For the text-containing cell, return its midpoint in [X, Y] coordinate format. 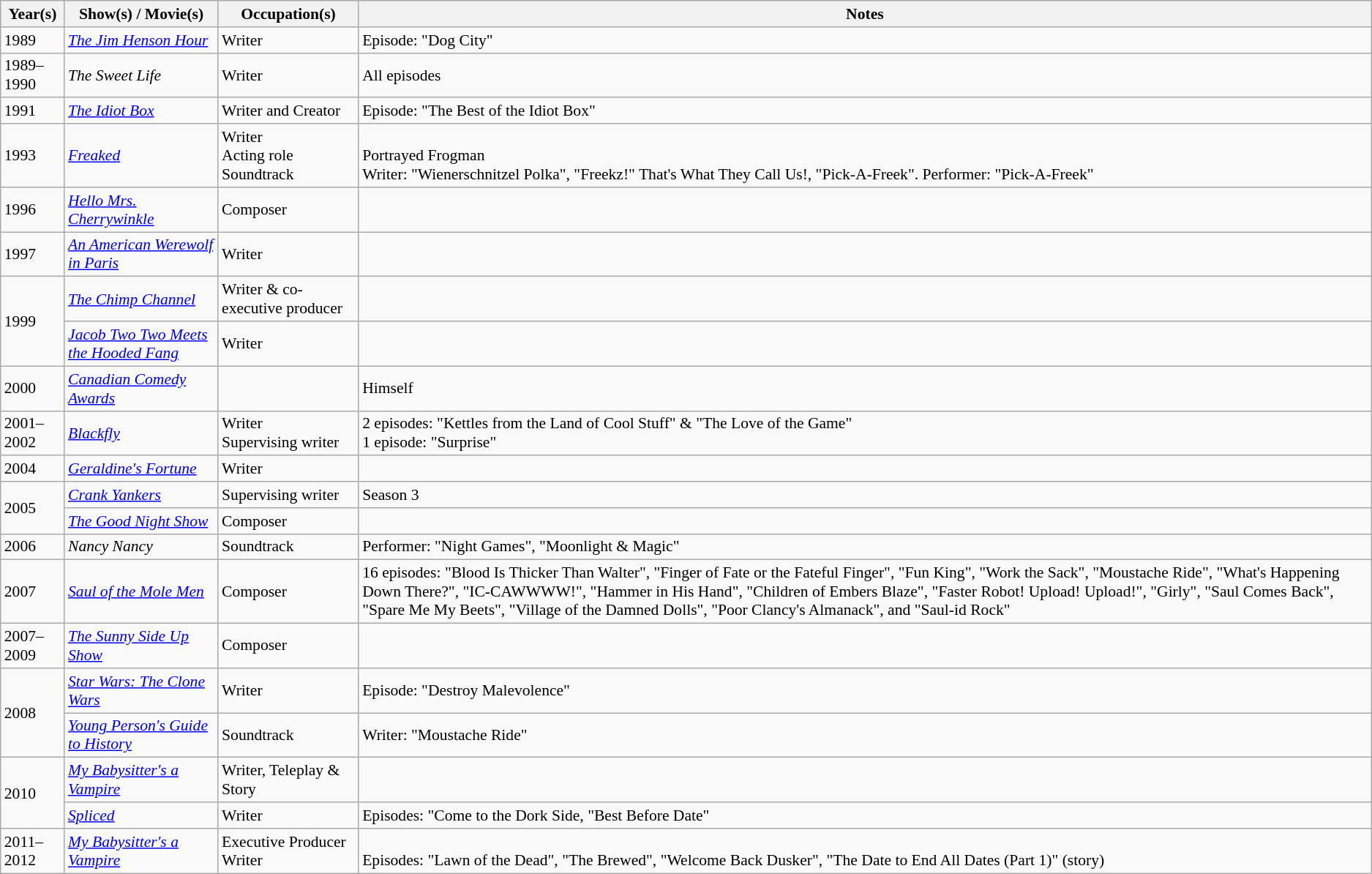
1999 [32, 321]
Star Wars: The Clone Wars [141, 691]
Writer & co-executive producer [288, 299]
2005 [32, 508]
Writer and Creator [288, 111]
Executive ProducerWriter [288, 851]
Freaked [141, 155]
Episodes: "Come to the Dork Side, "Best Before Date" [865, 815]
The Sweet Life [141, 75]
Supervising writer [288, 495]
Young Person's Guide to History [141, 735]
Spliced [141, 815]
Occupation(s) [288, 14]
Writer, Teleplay & Story [288, 780]
Show(s) / Movie(s) [141, 14]
1996 [32, 209]
1997 [32, 255]
1989 [32, 40]
The Good Night Show [141, 521]
Hello Mrs. Cherrywinkle [141, 209]
Jacob Two Two Meets the Hooded Fang [141, 344]
2007 [32, 591]
The Jim Henson Hour [141, 40]
Canadian Comedy Awards [141, 388]
Episodes: "Lawn of the Dead", "The Brewed", "Welcome Back Dusker", "The Date to End All Dates (Part 1)" (story) [865, 851]
Episode: "Destroy Malevolence" [865, 691]
2004 [32, 469]
Episode: "Dog City" [865, 40]
1989–1990 [32, 75]
2010 [32, 793]
2001–2002 [32, 433]
Episode: "The Best of the Idiot Box" [865, 111]
Season 3 [865, 495]
2008 [32, 713]
Blackfly [141, 433]
WriterActing roleSoundtrack [288, 155]
Nancy Nancy [141, 547]
2007–2009 [32, 646]
WriterSupervising writer [288, 433]
Writer: "Moustache Ride" [865, 735]
2011–2012 [32, 851]
The Sunny Side Up Show [141, 646]
The Chimp Channel [141, 299]
2006 [32, 547]
Performer: "Night Games", "Moonlight & Magic" [865, 547]
2 episodes: "Kettles from the Land of Cool Stuff" & "The Love of the Game"1 episode: "Surprise" [865, 433]
An American Werewolf in Paris [141, 255]
Year(s) [32, 14]
The Idiot Box [141, 111]
Portrayed FrogmanWriter: "Wienerschnitzel Polka", "Freekz!" That's What They Call Us!, "Pick-A-Freek". Performer: "Pick-A-Freek" [865, 155]
Geraldine's Fortune [141, 469]
Crank Yankers [141, 495]
Himself [865, 388]
1991 [32, 111]
All episodes [865, 75]
Saul of the Mole Men [141, 591]
1993 [32, 155]
Notes [865, 14]
2000 [32, 388]
